Output the [x, y] coordinate of the center of the cell containing the given text.  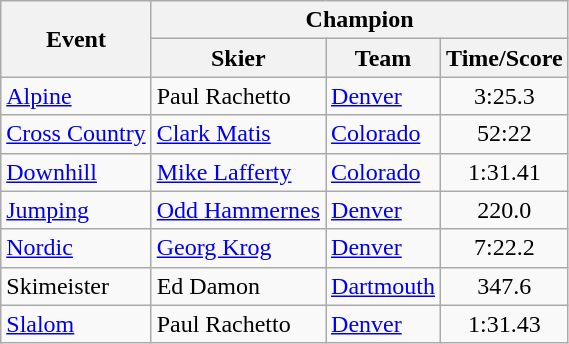
Skier [238, 58]
Mike Lafferty [238, 172]
Ed Damon [238, 286]
Event [76, 39]
52:22 [505, 134]
1:31.43 [505, 324]
3:25.3 [505, 96]
Team [384, 58]
220.0 [505, 210]
Cross Country [76, 134]
Clark Matis [238, 134]
Downhill [76, 172]
1:31.41 [505, 172]
Nordic [76, 248]
Skimeister [76, 286]
Jumping [76, 210]
Time/Score [505, 58]
7:22.2 [505, 248]
Alpine [76, 96]
Odd Hammernes [238, 210]
Slalom [76, 324]
Georg Krog [238, 248]
Dartmouth [384, 286]
347.6 [505, 286]
Champion [360, 20]
